Find where the given text appears and provide that cell's center as [X, Y] coordinate. 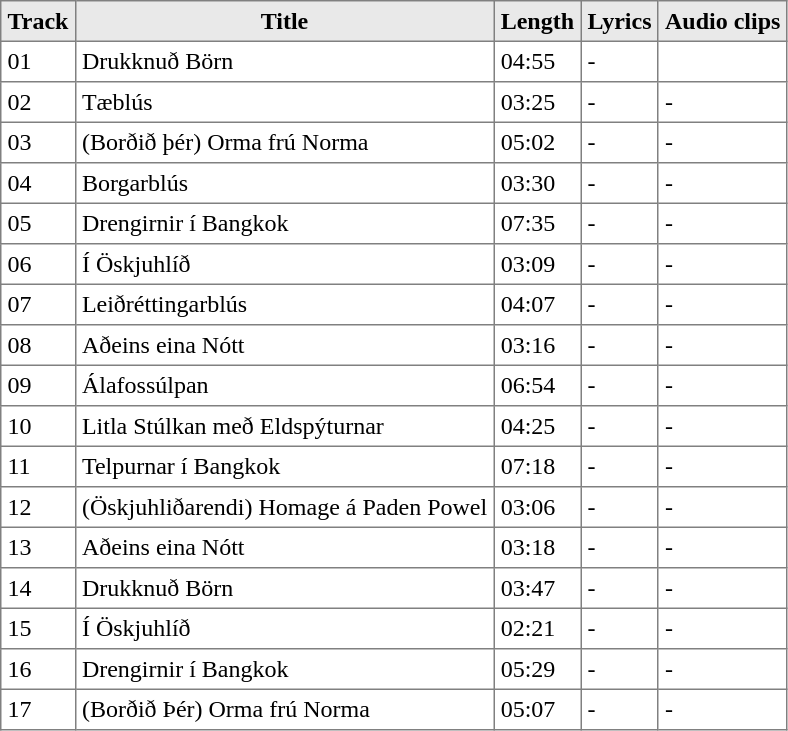
05 [38, 223]
03:09 [538, 264]
02:21 [538, 628]
05:29 [538, 669]
03:18 [538, 547]
02 [38, 102]
16 [38, 669]
07 [38, 304]
03:06 [538, 507]
Litla Stúlkan með Eldspýturnar [284, 426]
Álafossúlpan [284, 385]
03:16 [538, 345]
15 [38, 628]
03 [38, 142]
04:07 [538, 304]
05:02 [538, 142]
04:55 [538, 61]
01 [38, 61]
(Borðið þér) Orma frú Norma [284, 142]
08 [38, 345]
Audio clips [722, 21]
Leiðréttingarblús [284, 304]
(Borðið Þér) Orma frú Norma [284, 709]
06 [38, 264]
Track [38, 21]
12 [38, 507]
11 [38, 466]
06:54 [538, 385]
10 [38, 426]
Length [538, 21]
03:25 [538, 102]
03:30 [538, 183]
09 [38, 385]
(Öskjuhliðarendi) Homage á Paden Powel [284, 507]
Telpurnar í Bangkok [284, 466]
14 [38, 588]
03:47 [538, 588]
04 [38, 183]
Tæblús [284, 102]
07:18 [538, 466]
Title [284, 21]
05:07 [538, 709]
04:25 [538, 426]
17 [38, 709]
Lyrics [620, 21]
Borgarblús [284, 183]
13 [38, 547]
07:35 [538, 223]
